Scan for the cell matching the given text and deliver its (X, Y) coordinate at center. 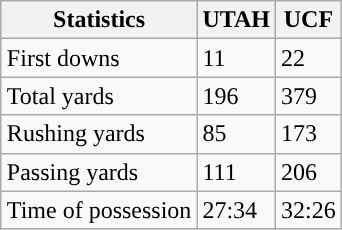
Rushing yards (99, 134)
206 (309, 172)
Time of possession (99, 210)
11 (236, 58)
27:34 (236, 210)
Statistics (99, 20)
85 (236, 134)
173 (309, 134)
22 (309, 58)
196 (236, 96)
UCF (309, 20)
Total yards (99, 96)
32:26 (309, 210)
111 (236, 172)
First downs (99, 58)
379 (309, 96)
Passing yards (99, 172)
UTAH (236, 20)
